Extract the (x, y) coordinate from the center of the cell holding the provided text.  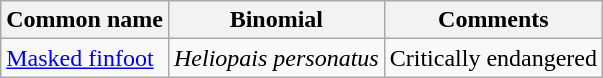
Heliopais personatus (276, 58)
Common name (85, 20)
Critically endangered (493, 58)
Binomial (276, 20)
Masked finfoot (85, 58)
Comments (493, 20)
